Return (X, Y) of the center of cell containing provided text 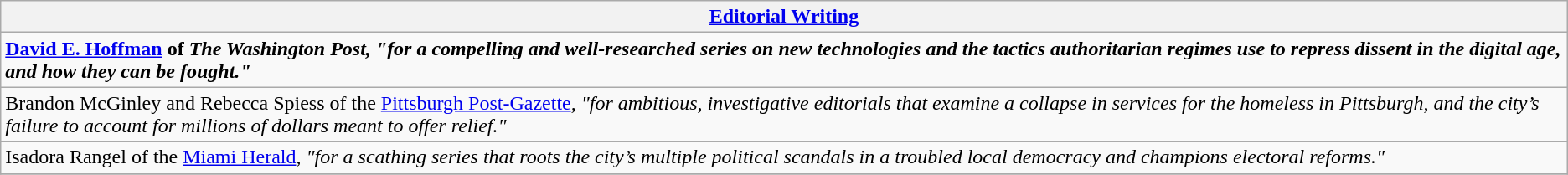
Editorial Writing (784, 17)
